Find where the given text appears and provide that cell's center as (x, y) coordinate. 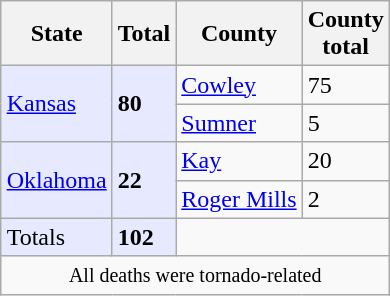
2 (346, 199)
5 (346, 123)
Sumner (239, 123)
20 (346, 161)
Totals (56, 237)
Kansas (56, 104)
75 (346, 85)
102 (144, 237)
80 (144, 104)
22 (144, 180)
Kay (239, 161)
Countytotal (346, 34)
State (56, 34)
Roger Mills (239, 199)
County (239, 34)
Total (144, 34)
Cowley (239, 85)
Oklahoma (56, 180)
All deaths were tornado-related (195, 275)
